Search for the cell housing the specified text and yield its [x, y] center coordinate. 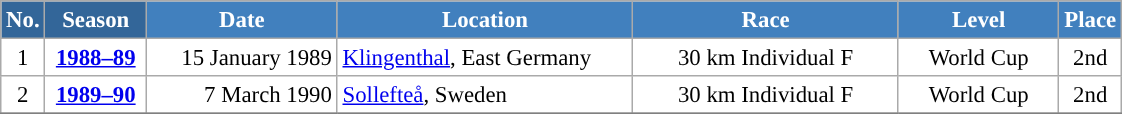
Place [1090, 20]
Season [96, 20]
2 [23, 95]
Sollefteå, Sweden [485, 95]
7 March 1990 [242, 95]
1988–89 [96, 58]
1989–90 [96, 95]
Location [485, 20]
Race [766, 20]
Level [978, 20]
Date [242, 20]
15 January 1989 [242, 58]
Klingenthal, East Germany [485, 58]
No. [23, 20]
1 [23, 58]
